Extract the (x, y) coordinate from the center of the cell holding the provided text.  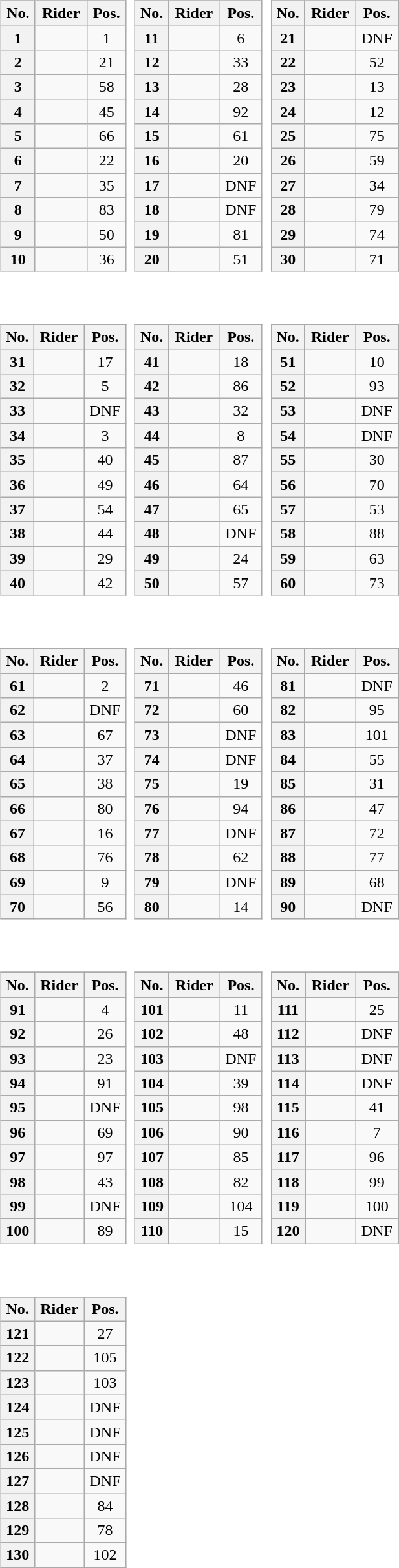
115 (288, 1108)
128 (17, 1505)
130 (17, 1555)
107 (153, 1157)
111 (288, 1010)
117 (288, 1157)
120 (288, 1231)
125 (17, 1432)
119 (288, 1206)
108 (153, 1181)
No. Rider Pos. 101 11 102 48 103 DNF 104 39 105 98 106 90 107 85 108 82 109 104 110 15 (200, 1099)
106 (153, 1132)
126 (17, 1456)
127 (17, 1481)
109 (153, 1206)
121 (17, 1333)
112 (288, 1034)
No. Rider Pos. 71 46 72 60 73 DNF 74 DNF 75 19 76 94 77 DNF 78 62 79 DNF 80 14 (200, 775)
110 (153, 1231)
116 (288, 1132)
124 (17, 1407)
113 (288, 1059)
114 (288, 1083)
129 (17, 1531)
122 (17, 1358)
123 (17, 1383)
No. Rider Pos. 41 18 42 86 43 32 44 8 45 87 46 64 47 65 48 DNF 49 24 50 57 (200, 451)
118 (288, 1181)
